Detect which cell encompasses the target text, then output its (x, y) center coordinate. 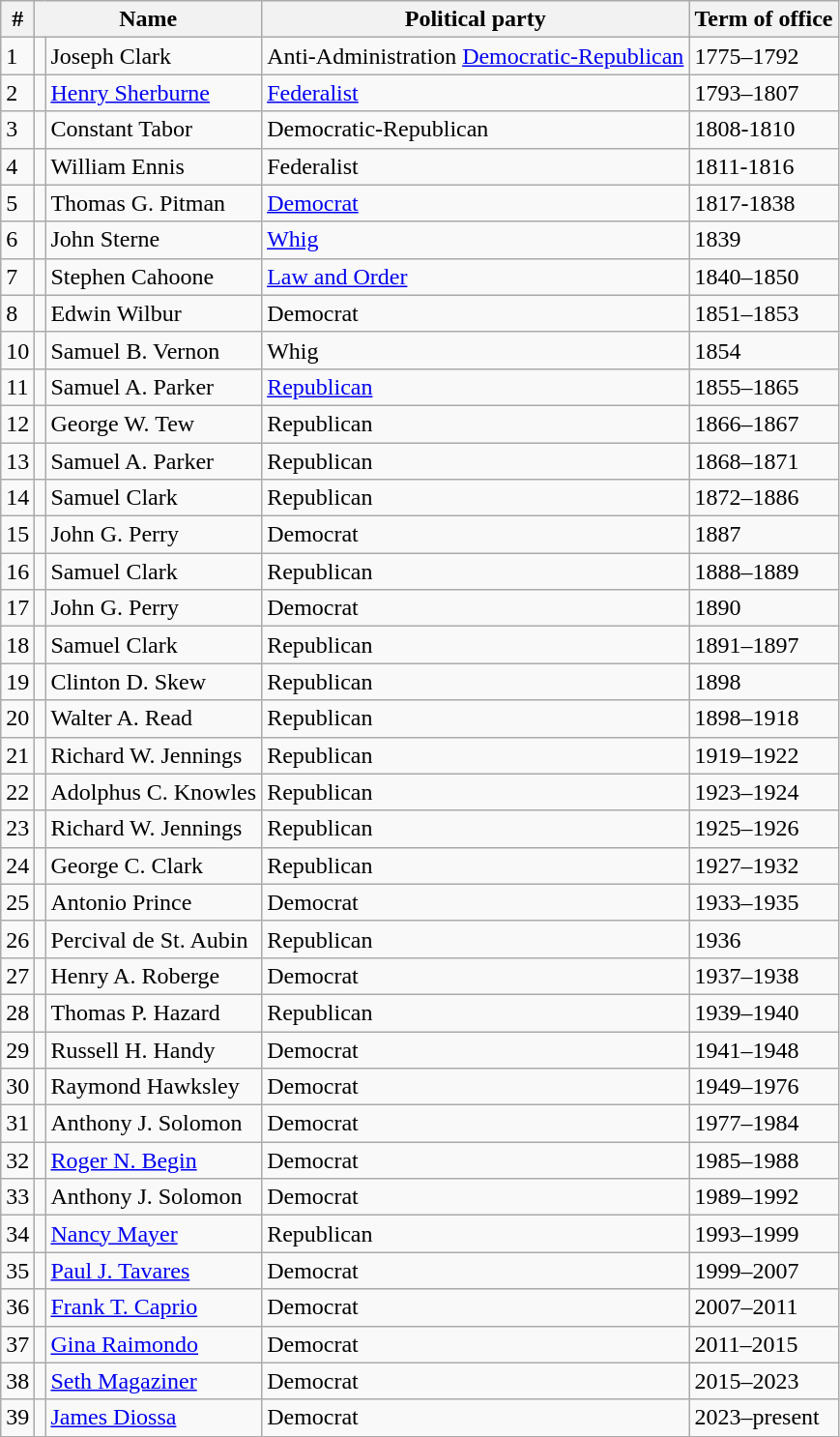
13 (17, 461)
1919–1922 (764, 755)
17 (17, 608)
James Diossa (154, 1418)
Term of office (764, 19)
Stephen Cahoone (154, 277)
Samuel B. Vernon (154, 350)
2011–2015 (764, 1344)
Walter A. Read (154, 718)
2015–2023 (764, 1381)
Nancy Mayer (154, 1234)
Gina Raimondo (154, 1344)
1817-1838 (764, 203)
24 (17, 865)
27 (17, 976)
1891–1897 (764, 645)
1866–1867 (764, 424)
Adolphus C. Knowles (154, 792)
36 (17, 1307)
1793–1807 (764, 93)
1811-1816 (764, 166)
33 (17, 1197)
1887 (764, 535)
1977–1984 (764, 1124)
39 (17, 1418)
1985–1988 (764, 1160)
George C. Clark (154, 865)
Name (149, 19)
1775–1792 (764, 56)
38 (17, 1381)
7 (17, 277)
Democratic-Republican (476, 130)
10 (17, 350)
1933–1935 (764, 902)
1925–1926 (764, 829)
Henry A. Roberge (154, 976)
Thomas P. Hazard (154, 1012)
1941–1948 (764, 1049)
1989–1992 (764, 1197)
31 (17, 1124)
1949–1976 (764, 1087)
21 (17, 755)
John Sterne (154, 240)
1872–1886 (764, 498)
1 (17, 56)
1939–1940 (764, 1012)
# (17, 19)
Joseph Clark (154, 56)
Raymond Hawksley (154, 1087)
Paul J. Tavares (154, 1271)
26 (17, 939)
Percival de St. Aubin (154, 939)
37 (17, 1344)
1808-1810 (764, 130)
5 (17, 203)
8 (17, 313)
4 (17, 166)
Antonio Prince (154, 902)
1854 (764, 350)
George W. Tew (154, 424)
Henry Sherburne (154, 93)
12 (17, 424)
1888–1889 (764, 572)
14 (17, 498)
1999–2007 (764, 1271)
1868–1871 (764, 461)
1993–1999 (764, 1234)
1851–1853 (764, 313)
1936 (764, 939)
25 (17, 902)
1839 (764, 240)
Thomas G. Pitman (154, 203)
Constant Tabor (154, 130)
Law and Order (476, 277)
29 (17, 1049)
2023–present (764, 1418)
Anti-Administration Democratic-Republican (476, 56)
23 (17, 829)
15 (17, 535)
19 (17, 682)
30 (17, 1087)
Frank T. Caprio (154, 1307)
16 (17, 572)
Edwin Wilbur (154, 313)
18 (17, 645)
1890 (764, 608)
Roger N. Begin (154, 1160)
1898 (764, 682)
34 (17, 1234)
Seth Magaziner (154, 1381)
Clinton D. Skew (154, 682)
2007–2011 (764, 1307)
1927–1932 (764, 865)
28 (17, 1012)
Political party (476, 19)
1898–1918 (764, 718)
William Ennis (154, 166)
3 (17, 130)
35 (17, 1271)
11 (17, 387)
22 (17, 792)
1855–1865 (764, 387)
2 (17, 93)
20 (17, 718)
1937–1938 (764, 976)
32 (17, 1160)
6 (17, 240)
Russell H. Handy (154, 1049)
1840–1850 (764, 277)
1923–1924 (764, 792)
